Identify which cell holds the provided text, then report its [X, Y] central coordinate. 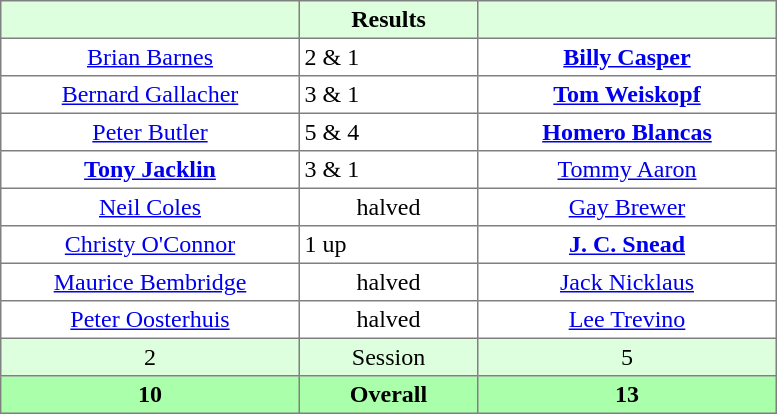
Maurice Bembridge [150, 282]
Homero Blancas [627, 132]
Gay Brewer [627, 207]
1 up [388, 245]
Tommy Aaron [627, 170]
5 [627, 357]
Session [388, 357]
Overall [388, 395]
Peter Oosterhuis [150, 320]
Results [388, 20]
Lee Trevino [627, 320]
Tony Jacklin [150, 170]
Brian Barnes [150, 57]
Tom Weiskopf [627, 95]
Neil Coles [150, 207]
2 & 1 [388, 57]
Bernard Gallacher [150, 95]
Christy O'Connor [150, 245]
2 [150, 357]
Billy Casper [627, 57]
Peter Butler [150, 132]
5 & 4 [388, 132]
13 [627, 395]
J. C. Snead [627, 245]
Jack Nicklaus [627, 282]
10 [150, 395]
